For the text-containing cell, return its midpoint in (x, y) coordinate format. 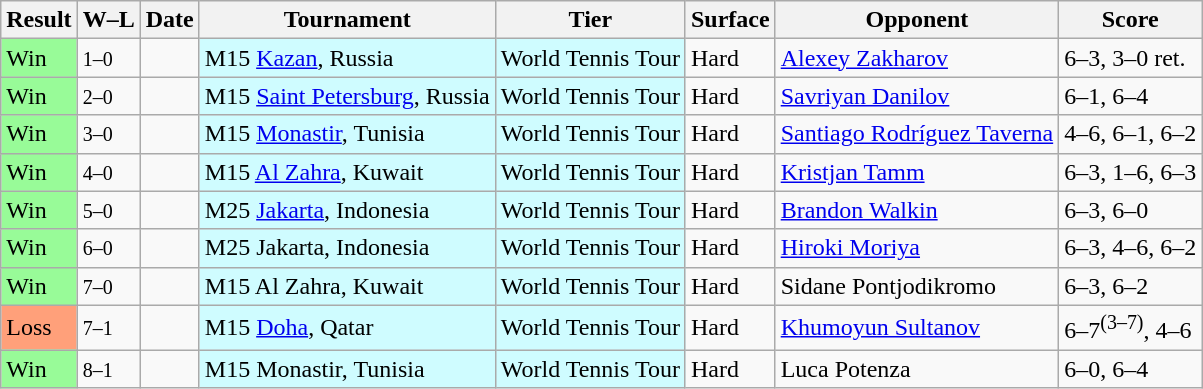
6–3, 1–6, 6–3 (1130, 172)
Savriyan Danilov (917, 96)
Sidane Pontjodikromo (917, 286)
6–0 (108, 248)
M15 Kazan, Russia (347, 58)
7–0 (108, 286)
Surface (730, 20)
M15 Doha, Qatar (347, 328)
Opponent (917, 20)
Khumoyun Sultanov (917, 328)
6–3, 4–6, 6–2 (1130, 248)
Score (1130, 20)
Brandon Walkin (917, 210)
Loss (39, 328)
M15 Saint Petersburg, Russia (347, 96)
Kristjan Tamm (917, 172)
6–7(3–7), 4–6 (1130, 328)
2–0 (108, 96)
6–3, 6–2 (1130, 286)
Tier (590, 20)
1–0 (108, 58)
4–6, 6–1, 6–2 (1130, 134)
6–3, 6–0 (1130, 210)
4–0 (108, 172)
Alexey Zakharov (917, 58)
Result (39, 20)
6–3, 3–0 ret. (1130, 58)
Santiago Rodríguez Taverna (917, 134)
8–1 (108, 369)
Hiroki Moriya (917, 248)
W–L (108, 20)
Date (170, 20)
3–0 (108, 134)
6–0, 6–4 (1130, 369)
Tournament (347, 20)
7–1 (108, 328)
5–0 (108, 210)
6–1, 6–4 (1130, 96)
Luca Potenza (917, 369)
